Search for the cell housing the specified text and yield its (x, y) center coordinate. 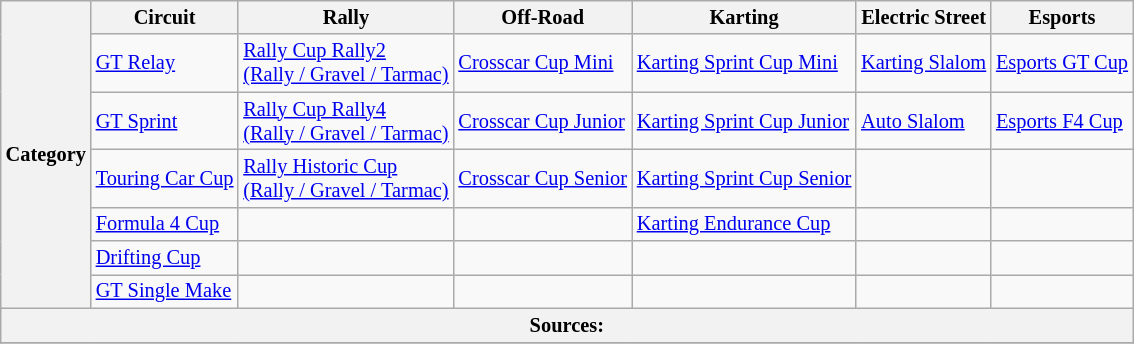
Karting Sprint Cup Mini (744, 63)
Esports F4 Cup (1062, 121)
GT Sprint (165, 121)
Esports (1062, 17)
Karting Slalom (924, 63)
Karting Sprint Cup Senior (744, 178)
Touring Car Cup (165, 178)
Category (46, 154)
Rally (346, 17)
Crosscar Cup Junior (542, 121)
Formula 4 Cup (165, 224)
Rally Historic Cup (Rally / Gravel / Tarmac) (346, 178)
Crosscar Cup Mini (542, 63)
Karting Sprint Cup Junior (744, 121)
Sources: (567, 325)
Drifting Cup (165, 258)
Electric Street (924, 17)
Auto Slalom (924, 121)
Crosscar Cup Senior (542, 178)
Karting (744, 17)
GT Single Make (165, 291)
Rally Cup Rally4 (Rally / Gravel / Tarmac) (346, 121)
Esports GT Cup (1062, 63)
Circuit (165, 17)
Off-Road (542, 17)
GT Relay (165, 63)
Rally Cup Rally2 (Rally / Gravel / Tarmac) (346, 63)
Karting Endurance Cup (744, 224)
